Determine the (x, y) coordinate at the center of the cell enclosing the given text.  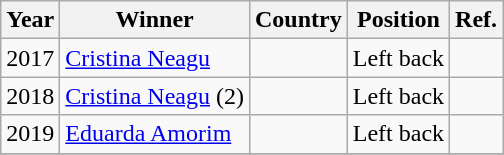
Country (298, 20)
Position (398, 20)
2017 (30, 58)
2018 (30, 96)
Cristina Neagu (155, 58)
Winner (155, 20)
Cristina Neagu (2) (155, 96)
Ref. (476, 20)
Year (30, 20)
2019 (30, 134)
Eduarda Amorim (155, 134)
